Capture the cell that displays the provided text and extract its [X, Y] central coordinate. 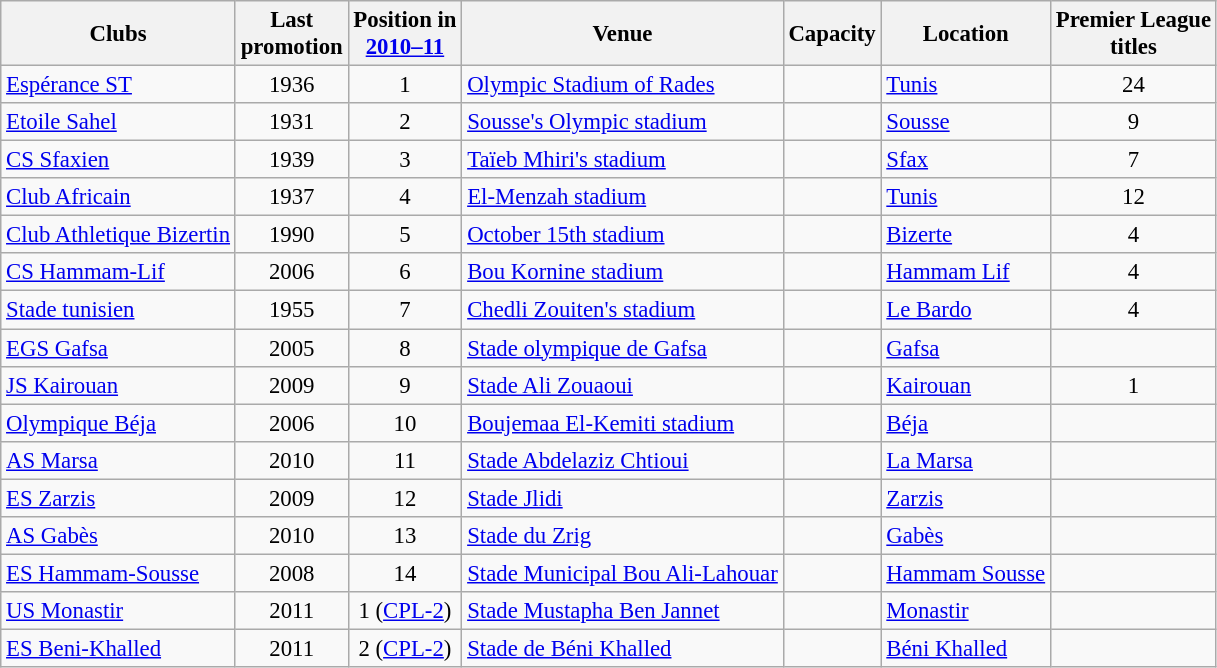
1931 [292, 122]
10 [405, 423]
Club Africain [118, 197]
13 [405, 536]
Bizerte [966, 235]
CS Sfaxien [118, 160]
Stade du Zrig [622, 536]
Espérance ST [118, 85]
Sfax [966, 160]
Etoile Sahel [118, 122]
Hammam Sousse [966, 573]
Stade Ali Zouaoui [622, 385]
Premier League titles [1133, 34]
Béja [966, 423]
14 [405, 573]
Stade Mustapha Ben Jannet [622, 611]
Venue [622, 34]
La Marsa [966, 460]
Stade olympique de Gafsa [622, 348]
24 [1133, 85]
1939 [292, 160]
Sousse's Olympic stadium [622, 122]
AS Marsa [118, 460]
3 [405, 160]
1955 [292, 310]
Stade tunisien [118, 310]
US Monastir [118, 611]
Hammam Lif [966, 273]
Monastir [966, 611]
JS Kairouan [118, 385]
CS Hammam-Lif [118, 273]
2 (CPL-2) [405, 648]
2005 [292, 348]
6 [405, 273]
Stade Jlidi [622, 498]
Zarzis [966, 498]
Kairouan [966, 385]
Bou Kornine stadium [622, 273]
Stade de Béni Khalled [622, 648]
Stade Municipal Bou Ali-Lahouar [622, 573]
AS Gabès [118, 536]
El-Menzah stadium [622, 197]
2 [405, 122]
Olympique Béja [118, 423]
Boujemaa El-Kemiti stadium [622, 423]
Capacity [832, 34]
October 15th stadium [622, 235]
1937 [292, 197]
Location [966, 34]
5 [405, 235]
Taïeb Mhiri's stadium [622, 160]
8 [405, 348]
Olympic Stadium of Rades [622, 85]
Stade Abdelaziz Chtioui [622, 460]
1936 [292, 85]
2008 [292, 573]
Sousse [966, 122]
11 [405, 460]
Béni Khalled [966, 648]
Last promotion [292, 34]
Position in2010–11 [405, 34]
Gafsa [966, 348]
1990 [292, 235]
Club Athletique Bizertin [118, 235]
ES Beni-Khalled [118, 648]
EGS Gafsa [118, 348]
Gabès [966, 536]
ES Hammam-Sousse [118, 573]
Le Bardo [966, 310]
1 (CPL-2) [405, 611]
Clubs [118, 34]
ES Zarzis [118, 498]
Chedli Zouiten's stadium [622, 310]
